Detect which cell encompasses the target text, then output its (x, y) center coordinate. 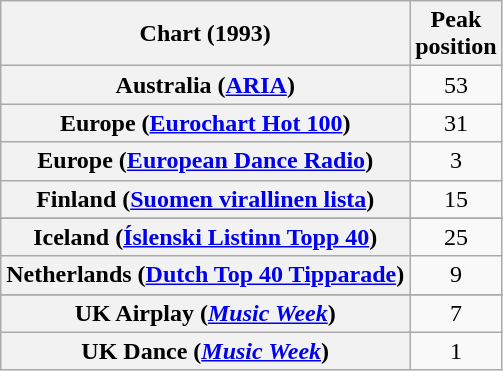
25 (456, 237)
Chart (1993) (206, 34)
9 (456, 275)
Iceland (Íslenski Listinn Topp 40) (206, 237)
53 (456, 85)
1 (456, 351)
15 (456, 199)
UK Dance (Music Week) (206, 351)
Peakposition (456, 34)
31 (456, 123)
UK Airplay (Music Week) (206, 313)
Finland (Suomen virallinen lista) (206, 199)
7 (456, 313)
Netherlands (Dutch Top 40 Tipparade) (206, 275)
Europe (Eurochart Hot 100) (206, 123)
3 (456, 161)
Australia (ARIA) (206, 85)
Europe (European Dance Radio) (206, 161)
